For the text-containing cell, return its midpoint in [x, y] coordinate format. 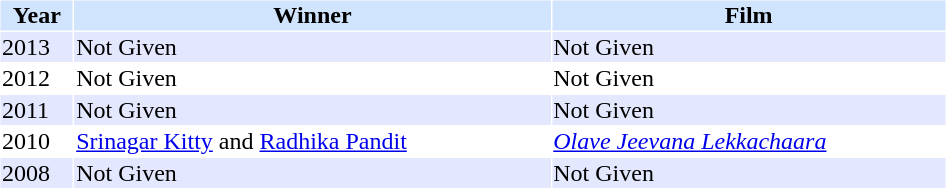
2012 [36, 79]
Olave Jeevana Lekkachaara [749, 141]
Year [36, 15]
Film [749, 15]
2013 [36, 47]
2010 [36, 141]
Winner [313, 15]
Srinagar Kitty and Radhika Pandit [313, 141]
2008 [36, 173]
2011 [36, 110]
